Return [x, y] of the center of cell containing provided text 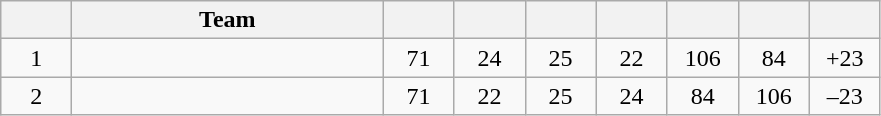
2 [36, 96]
Team [228, 20]
+23 [844, 58]
1 [36, 58]
–23 [844, 96]
